Determine the (x, y) coordinate at the center of the cell enclosing the given text.  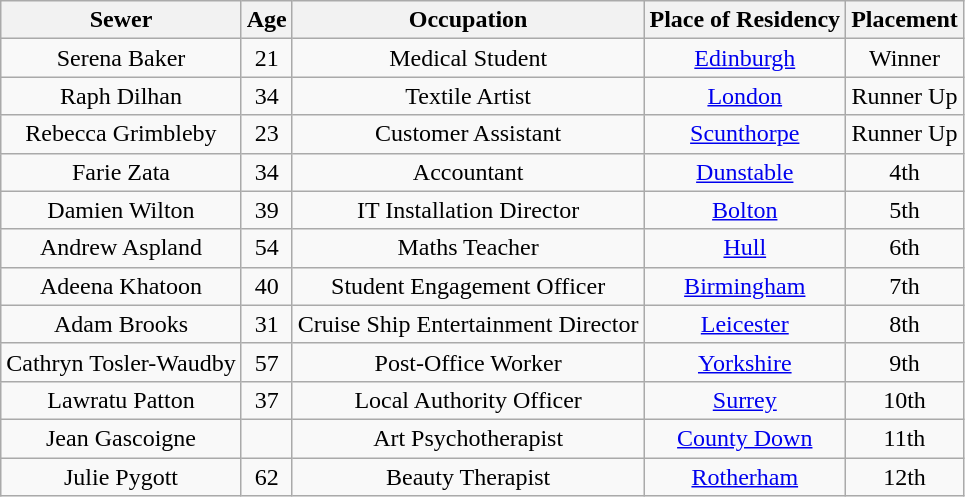
Andrew Aspland (121, 248)
40 (266, 286)
Dunstable (745, 172)
Student Engagement Officer (468, 286)
Art Psychotherapist (468, 438)
37 (266, 400)
Textile Artist (468, 96)
County Down (745, 438)
Rebecca Grimbleby (121, 134)
62 (266, 477)
Age (266, 20)
Maths Teacher (468, 248)
7th (905, 286)
Local Authority Officer (468, 400)
Julie Pygott (121, 477)
Adeena Khatoon (121, 286)
Farie Zata (121, 172)
23 (266, 134)
Lawratu Patton (121, 400)
IT Installation Director (468, 210)
Adam Brooks (121, 324)
21 (266, 58)
Placement (905, 20)
Leicester (745, 324)
Winner (905, 58)
Yorkshire (745, 362)
Scunthorpe (745, 134)
Medical Student (468, 58)
9th (905, 362)
Post-Office Worker (468, 362)
Cathryn Tosler-Waudby (121, 362)
Rotherham (745, 477)
Place of Residency (745, 20)
Surrey (745, 400)
Beauty Therapist (468, 477)
Raph Dilhan (121, 96)
Birmingham (745, 286)
Serena Baker (121, 58)
31 (266, 324)
39 (266, 210)
Accountant (468, 172)
Customer Assistant (468, 134)
11th (905, 438)
Sewer (121, 20)
4th (905, 172)
5th (905, 210)
Cruise Ship Entertainment Director (468, 324)
12th (905, 477)
54 (266, 248)
57 (266, 362)
Edinburgh (745, 58)
6th (905, 248)
8th (905, 324)
Jean Gascoigne (121, 438)
London (745, 96)
10th (905, 400)
Damien Wilton (121, 210)
Occupation (468, 20)
Bolton (745, 210)
Hull (745, 248)
